Search for the cell housing the specified text and yield its [x, y] center coordinate. 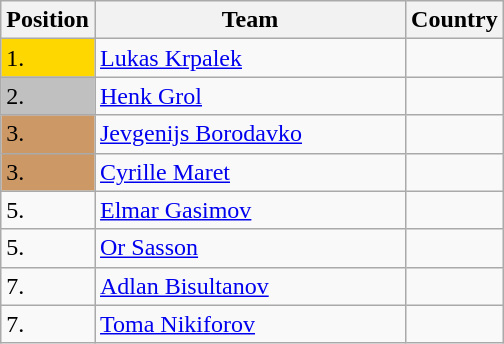
Toma Nikiforov [250, 324]
Team [250, 20]
2. [48, 96]
Henk Grol [250, 96]
Elmar Gasimov [250, 210]
Cyrille Maret [250, 172]
Country [455, 20]
Or Sasson [250, 248]
1. [48, 58]
Adlan Bisultanov [250, 286]
Position [48, 20]
Jevgenijs Borodavko [250, 134]
Lukas Krpalek [250, 58]
